Provide the (x, y) coordinate of the cell's center where the given text is located.  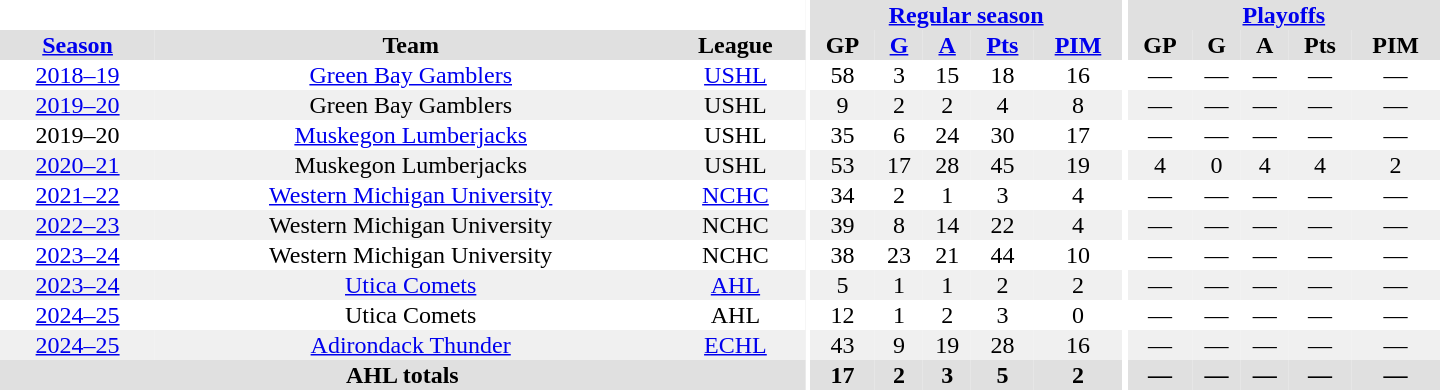
14 (947, 225)
53 (842, 165)
Regular season (966, 15)
ECHL (736, 345)
35 (842, 135)
34 (842, 195)
2021–22 (78, 195)
43 (842, 345)
League (736, 45)
58 (842, 75)
21 (947, 255)
2018–19 (78, 75)
30 (1002, 135)
AHL totals (402, 375)
Playoffs (1284, 15)
12 (842, 315)
2020–21 (78, 165)
Season (78, 45)
10 (1078, 255)
44 (1002, 255)
2022–23 (78, 225)
38 (842, 255)
6 (899, 135)
15 (947, 75)
23 (899, 255)
18 (1002, 75)
22 (1002, 225)
24 (947, 135)
Adirondack Thunder (410, 345)
39 (842, 225)
Team (410, 45)
45 (1002, 165)
